Return (x, y) of the center of cell containing provided text 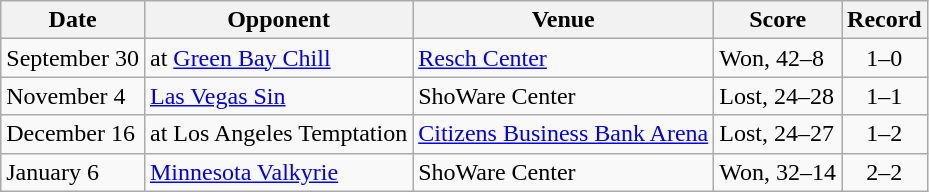
Minnesota Valkyrie (278, 172)
Citizens Business Bank Arena (564, 134)
1–1 (885, 96)
at Los Angeles Temptation (278, 134)
Record (885, 20)
January 6 (73, 172)
Venue (564, 20)
Won, 42–8 (778, 58)
Lost, 24–28 (778, 96)
Won, 32–14 (778, 172)
at Green Bay Chill (278, 58)
Score (778, 20)
Opponent (278, 20)
Las Vegas Sin (278, 96)
1–0 (885, 58)
2–2 (885, 172)
1–2 (885, 134)
Resch Center (564, 58)
Lost, 24–27 (778, 134)
Date (73, 20)
December 16 (73, 134)
November 4 (73, 96)
September 30 (73, 58)
